Pinpoint the cell where the given text exists, returning its (X, Y) midpoint coordinate. 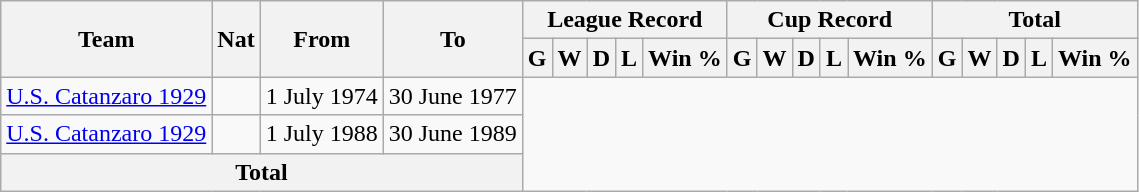
1 July 1988 (322, 134)
30 June 1977 (452, 96)
Team (106, 39)
League Record (624, 20)
Cup Record (830, 20)
30 June 1989 (452, 134)
1 July 1974 (322, 96)
From (322, 39)
To (452, 39)
Nat (236, 39)
